Detect which cell encompasses the target text, then output its (x, y) center coordinate. 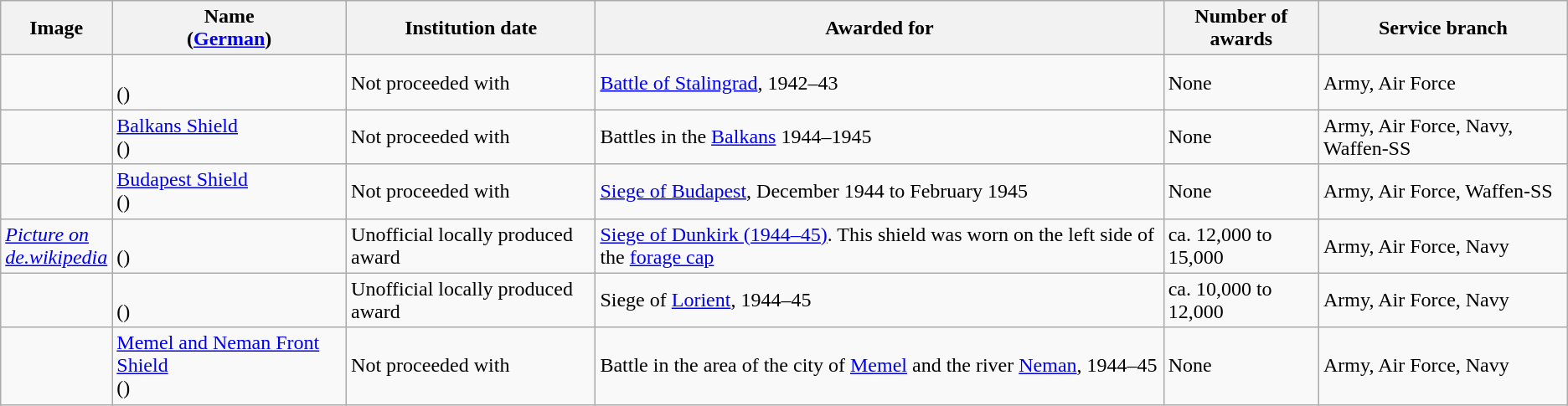
Picture onde.wikipedia (57, 246)
Army, Air Force, Navy, Waffen-SS (1444, 137)
ca. 12,000 to 15,000 (1241, 246)
Service branch (1444, 28)
Memel and Neman Front Shield() (230, 366)
Siege of Lorient, 1944–45 (879, 300)
Name(German) (230, 28)
Siege of Dunkirk (1944–45). This shield was worn on the left side of the forage cap (879, 246)
Army, Air Force, Waffen-SS (1444, 191)
Battle in the area of the city of Memel and the river Neman, 1944–45 (879, 366)
Army, Air Force (1444, 82)
Image (57, 28)
Battle of Stalingrad, 1942–43 (879, 82)
Institution date (471, 28)
Budapest Shield () (230, 191)
Balkans Shield() (230, 137)
Number of awards (1241, 28)
Awarded for (879, 28)
Battles in the Balkans 1944–1945 (879, 137)
Siege of Budapest, December 1944 to February 1945 (879, 191)
ca. 10,000 to 12,000 (1241, 300)
